Extract the [x, y] coordinate from the center of the cell holding the provided text.  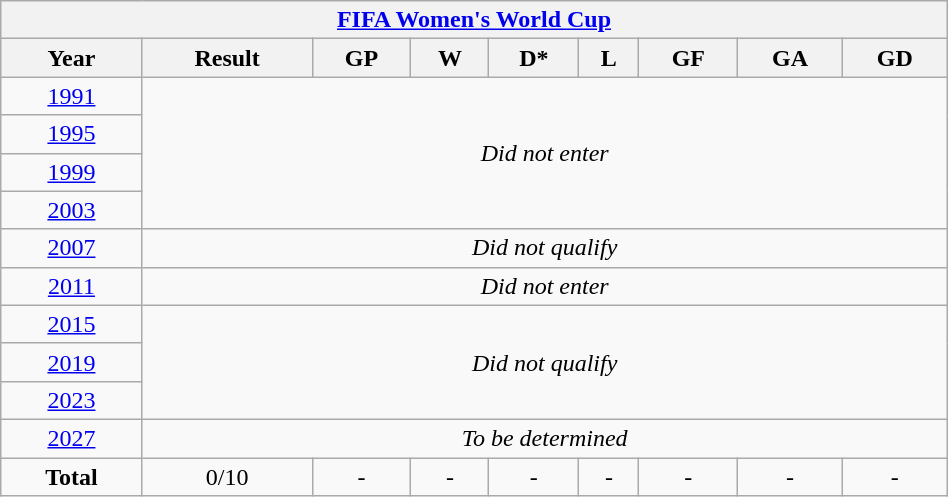
2023 [72, 400]
Year [72, 58]
GF [688, 58]
1999 [72, 172]
2015 [72, 324]
2007 [72, 248]
To be determined [544, 438]
Total [72, 477]
W [450, 58]
1991 [72, 96]
2019 [72, 362]
D* [534, 58]
0/10 [227, 477]
L [609, 58]
2003 [72, 210]
1995 [72, 134]
GP [362, 58]
Result [227, 58]
2011 [72, 286]
GD [894, 58]
FIFA Women's World Cup [474, 20]
GA [790, 58]
2027 [72, 438]
